Return the (x, y) coordinate for the center point of the cell that contains the specified text.  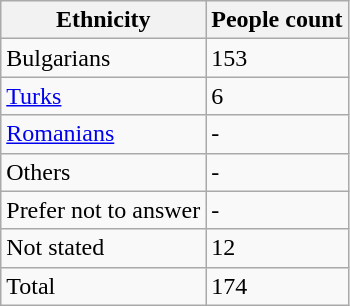
People count (277, 20)
Bulgarians (104, 58)
Others (104, 172)
Prefer not to answer (104, 210)
Total (104, 286)
Turks (104, 96)
Romanians (104, 134)
Ethnicity (104, 20)
153 (277, 58)
Not stated (104, 248)
6 (277, 96)
12 (277, 248)
174 (277, 286)
